Provide the (x, y) coordinate of the cell's center where the given text is located.  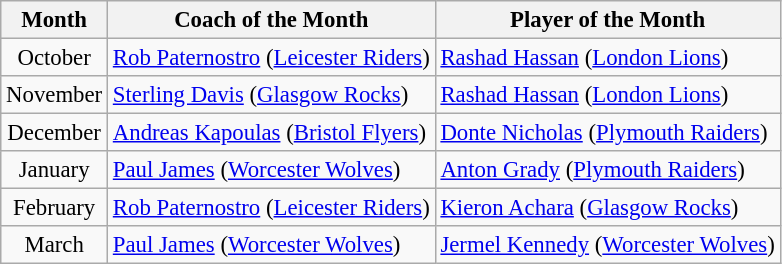
November (54, 95)
Player of the Month (608, 20)
December (54, 133)
Anton Grady (Plymouth Raiders) (608, 170)
Sterling Davis (Glasgow Rocks) (272, 95)
February (54, 208)
Jermel Kennedy (Worcester Wolves) (608, 245)
March (54, 245)
Donte Nicholas (Plymouth Raiders) (608, 133)
Coach of the Month (272, 20)
Month (54, 20)
January (54, 170)
Andreas Kapoulas (Bristol Flyers) (272, 133)
October (54, 58)
Kieron Achara (Glasgow Rocks) (608, 208)
